Extract the [X, Y] coordinate from the center of the cell holding the provided text.  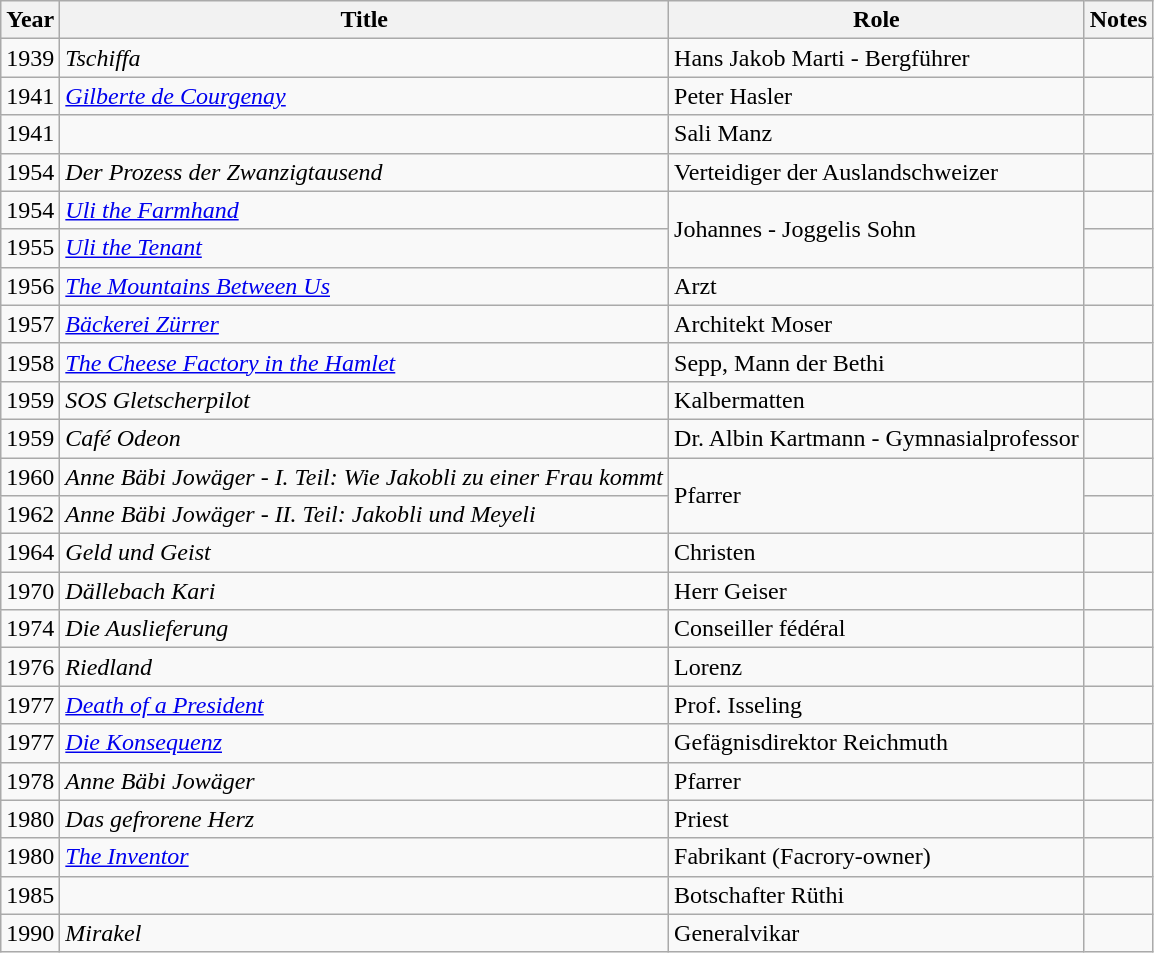
Notes [1118, 20]
Anne Bäbi Jowäger [364, 781]
Hans Jakob Marti - Bergführer [877, 58]
1978 [30, 781]
Bäckerei Zürrer [364, 324]
Verteidiger der Auslandschweizer [877, 172]
Die Auslieferung [364, 629]
1960 [30, 477]
Sali Manz [877, 134]
1964 [30, 553]
Botschafter Rüthi [877, 895]
SOS Gletscherpilot [364, 400]
Fabrikant (Facrory-owner) [877, 857]
Die Konsequenz [364, 743]
Kalbermatten [877, 400]
Das gefrorene Herz [364, 819]
1990 [30, 933]
Prof. Isseling [877, 705]
Conseiller fédéral [877, 629]
Title [364, 20]
Der Prozess der Zwanzigtausend [364, 172]
Herr Geiser [877, 591]
Anne Bäbi Jowäger - II. Teil: Jakobli und Meyeli [364, 515]
Generalvikar [877, 933]
Role [877, 20]
Dr. Albin Kartmann - Gymnasialprofessor [877, 438]
Sepp, Mann der Bethi [877, 362]
Café Odeon [364, 438]
The Inventor [364, 857]
Uli the Tenant [364, 248]
Anne Bäbi Jowäger - I. Teil: Wie Jakobli zu einer Frau kommt [364, 477]
Architekt Moser [877, 324]
1955 [30, 248]
Gefägnisdirektor Reichmuth [877, 743]
Geld und Geist [364, 553]
Uli the Farmhand [364, 210]
Christen [877, 553]
The Cheese Factory in the Hamlet [364, 362]
Mirakel [364, 933]
Peter Hasler [877, 96]
1939 [30, 58]
Year [30, 20]
1962 [30, 515]
Johannes - Joggelis Sohn [877, 229]
Dällebach Kari [364, 591]
Arzt [877, 286]
1956 [30, 286]
Lorenz [877, 667]
1958 [30, 362]
1970 [30, 591]
Priest [877, 819]
Tschiffa [364, 58]
1974 [30, 629]
Riedland [364, 667]
Gilberte de Courgenay [364, 96]
1976 [30, 667]
1957 [30, 324]
Death of a President [364, 705]
1985 [30, 895]
The Mountains Between Us [364, 286]
